Search for the cell housing the specified text and yield its (x, y) center coordinate. 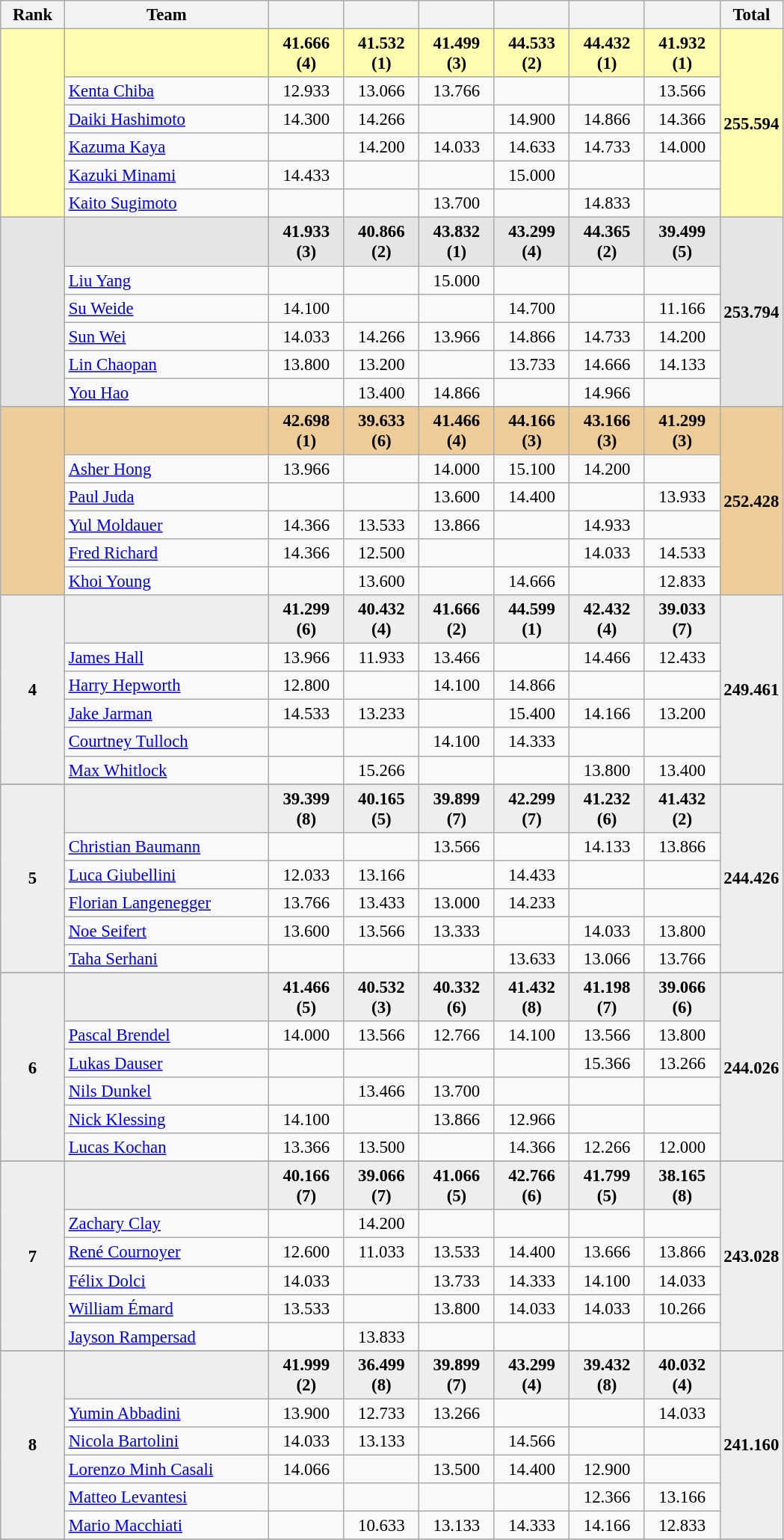
41.999 (2) (306, 1374)
Jake Jarman (166, 714)
13.833 (381, 1337)
Lorenzo Minh Casali (166, 1469)
11.933 (381, 658)
William Émard (166, 1308)
39.399 (8) (306, 809)
13.433 (381, 903)
7 (33, 1256)
40.332 (6) (457, 997)
12.500 (381, 553)
14.966 (607, 392)
41.666 (4) (306, 54)
12.033 (306, 875)
12.433 (682, 658)
Courtney Tulloch (166, 742)
Christian Baumann (166, 846)
Lin Chaopan (166, 364)
Rank (33, 15)
40.432 (4) (381, 619)
42.766 (6) (532, 1186)
Luca Giubellini (166, 875)
Khoi Young (166, 582)
12.800 (306, 686)
15.100 (532, 469)
243.028 (752, 1256)
Mario Macchiati (166, 1525)
14.933 (607, 525)
Team (166, 15)
13.900 (306, 1413)
41.299 (6) (306, 619)
12.600 (306, 1252)
Nils Dunkel (166, 1091)
Noe Seifert (166, 931)
41.299 (3) (682, 431)
13.333 (457, 931)
Yumin Abbadini (166, 1413)
42.698 (1) (306, 431)
40.532 (3) (381, 997)
14.633 (532, 147)
Taha Serhani (166, 959)
15.400 (532, 714)
44.599 (1) (532, 619)
Félix Dolci (166, 1281)
41.432 (8) (532, 997)
249.461 (752, 689)
12.966 (532, 1120)
12.766 (457, 1035)
39.033 (7) (682, 619)
6 (33, 1068)
41.932 (1) (682, 54)
43.832 (1) (457, 242)
15.366 (607, 1064)
14.700 (532, 308)
41.066 (5) (457, 1186)
Harry Hepworth (166, 686)
44.365 (2) (607, 242)
39.066 (7) (381, 1186)
Nicola Bartolini (166, 1441)
14.300 (306, 120)
14.466 (607, 658)
You Hao (166, 392)
41.232 (6) (607, 809)
Daiki Hashimoto (166, 120)
41.466 (5) (306, 997)
Jayson Rampersad (166, 1337)
Kazuma Kaya (166, 147)
40.166 (7) (306, 1186)
13.366 (306, 1148)
5 (33, 879)
12.266 (607, 1148)
12.366 (607, 1497)
11.166 (682, 308)
Asher Hong (166, 469)
Kenta Chiba (166, 91)
Kazuki Minami (166, 176)
43.166 (3) (607, 431)
Matteo Levantesi (166, 1497)
41.466 (4) (457, 431)
Total (752, 15)
41.933 (3) (306, 242)
13.666 (607, 1252)
11.033 (381, 1252)
Zachary Clay (166, 1224)
39.432 (8) (607, 1374)
41.666 (2) (457, 619)
42.299 (7) (532, 809)
Florian Langenegger (166, 903)
39.066 (6) (682, 997)
15.266 (381, 770)
41.499 (3) (457, 54)
Nick Klessing (166, 1120)
12.000 (682, 1148)
René Cournoyer (166, 1252)
44.432 (1) (607, 54)
14.233 (532, 903)
44.533 (2) (532, 54)
41.432 (2) (682, 809)
40.032 (4) (682, 1374)
38.165 (8) (682, 1186)
Yul Moldauer (166, 525)
14.900 (532, 120)
Lucas Kochan (166, 1148)
Su Weide (166, 308)
Paul Juda (166, 497)
241.160 (752, 1444)
39.633 (6) (381, 431)
44.166 (3) (532, 431)
Kaito Sugimoto (166, 204)
41.799 (5) (607, 1186)
40.866 (2) (381, 242)
244.426 (752, 879)
39.499 (5) (682, 242)
8 (33, 1444)
40.165 (5) (381, 809)
Liu Yang (166, 280)
13.633 (532, 959)
14.833 (607, 204)
James Hall (166, 658)
36.499 (8) (381, 1374)
244.026 (752, 1068)
252.428 (752, 501)
255.594 (752, 124)
12.733 (381, 1413)
14.566 (532, 1441)
14.066 (306, 1469)
41.198 (7) (607, 997)
42.432 (4) (607, 619)
4 (33, 689)
12.933 (306, 91)
Lukas Dauser (166, 1064)
10.633 (381, 1525)
13.000 (457, 903)
Fred Richard (166, 553)
Max Whitlock (166, 770)
Sun Wei (166, 336)
253.794 (752, 312)
13.933 (682, 497)
10.266 (682, 1308)
41.532 (1) (381, 54)
12.900 (607, 1469)
Pascal Brendel (166, 1035)
13.233 (381, 714)
